Output the (x, y) coordinate of the center of the cell containing the given text.  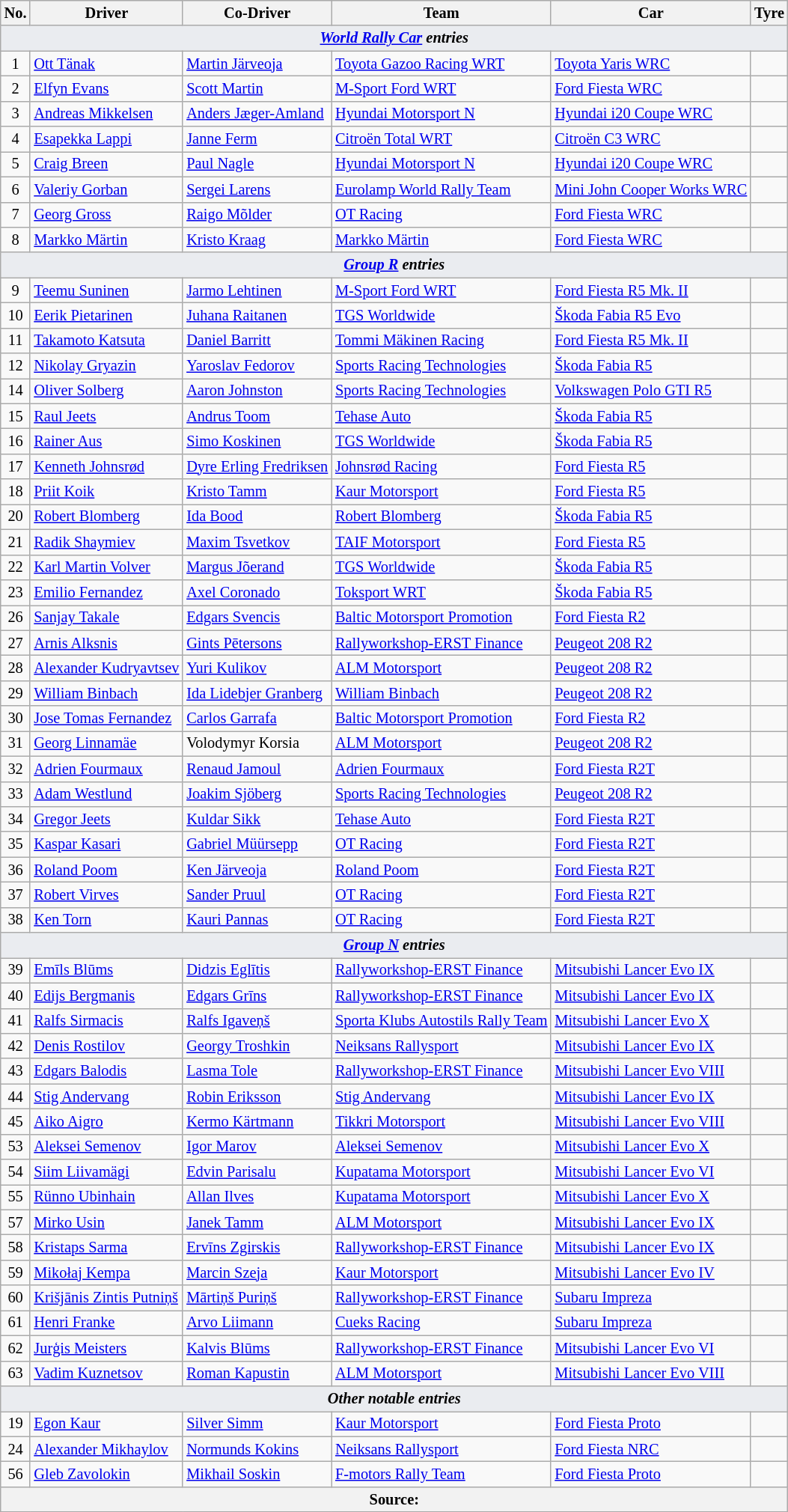
Volkswagen Polo GTI R5 (651, 391)
41 (16, 1021)
33 (16, 794)
TAIF Motorsport (442, 542)
Nikolay Gryazin (106, 366)
Teemu Suninen (106, 290)
Gregor Jeets (106, 819)
Rünno Ubinhain (106, 1197)
61 (16, 1323)
Andreas Mikkelsen (106, 114)
62 (16, 1348)
Kristaps Sarma (106, 1248)
Edgars Grīns (257, 996)
Eurolamp World Rally Team (442, 189)
29 (16, 693)
30 (16, 719)
38 (16, 920)
31 (16, 743)
Janek Tamm (257, 1222)
18 (16, 492)
Alexander Mikhaylov (106, 1449)
Marcin Szeja (257, 1272)
9 (16, 290)
Kermo Kärtmann (257, 1121)
Tommi Mäkinen Racing (442, 341)
28 (16, 668)
Citroën Total WRT (442, 139)
26 (16, 618)
Andrus Toom (257, 416)
Jose Tomas Fernandez (106, 719)
Kristo Kraag (257, 240)
60 (16, 1298)
Oliver Solberg (106, 391)
Scott Martin (257, 88)
Joakim Sjöberg (257, 794)
Ott Tänak (106, 64)
1 (16, 64)
Allan Ilves (257, 1197)
Silver Simm (257, 1424)
Emilio Fernandez (106, 592)
Paul Nagle (257, 164)
44 (16, 1097)
Edijs Bergmanis (106, 996)
55 (16, 1197)
Gleb Zavolokin (106, 1474)
Ford Fiesta NRC (651, 1449)
56 (16, 1474)
Denis Rostilov (106, 1046)
16 (16, 441)
Emīls Blūms (106, 970)
36 (16, 870)
Robert Virves (106, 894)
Ida Bood (257, 516)
12 (16, 366)
5 (16, 164)
Siim Liivamägi (106, 1172)
14 (16, 391)
Toyota Gazoo Racing WRT (442, 64)
34 (16, 819)
Jurģis Meisters (106, 1348)
21 (16, 542)
Craig Breen (106, 164)
10 (16, 315)
Kenneth Johnsrød (106, 466)
22 (16, 567)
Yaroslav Fedorov (257, 366)
17 (16, 466)
15 (16, 416)
3 (16, 114)
Ralfs Igaveņš (257, 1021)
Aaron Johnston (257, 391)
Aiko Aigro (106, 1121)
Gints Pētersons (257, 643)
Ida Lidebjer Granberg (257, 693)
Valeriy Gorban (106, 189)
Henri Franke (106, 1323)
Group N entries (394, 945)
Renaud Jamoul (257, 769)
54 (16, 1172)
Esapekka Lappi (106, 139)
Toyota Yaris WRC (651, 64)
59 (16, 1272)
Ken Torn (106, 920)
6 (16, 189)
Alexander Kudryavtsev (106, 668)
19 (16, 1424)
Volodymyr Korsia (257, 743)
Mirko Usin (106, 1222)
Sanjay Takale (106, 618)
45 (16, 1121)
World Rally Car entries (394, 38)
Vadim Kuznetsov (106, 1374)
Sergei Larens (257, 189)
Tyre (769, 13)
24 (16, 1449)
Car (651, 13)
Priit Koik (106, 492)
Georg Linnamäe (106, 743)
27 (16, 643)
Toksport WRT (442, 592)
Mikhail Soskin (257, 1474)
Normunds Kokins (257, 1449)
Roman Kapustin (257, 1374)
35 (16, 844)
Egon Kaur (106, 1424)
Janne Ferm (257, 139)
4 (16, 139)
Citroën C3 WRC (651, 139)
Ervīns Zgirskis (257, 1248)
40 (16, 996)
23 (16, 592)
Rainer Aus (106, 441)
Lasma Tole (257, 1071)
Robin Eriksson (257, 1097)
63 (16, 1374)
Edvin Parisalu (257, 1172)
Arnis Alksnis (106, 643)
Takamoto Katsuta (106, 341)
39 (16, 970)
Georgy Troshkin (257, 1046)
Ralfs Sirmacis (106, 1021)
Daniel Barritt (257, 341)
F-motors Rally Team (442, 1474)
Group R entries (394, 265)
Elfyn Evans (106, 88)
8 (16, 240)
Jarmo Lehtinen (257, 290)
20 (16, 516)
Simo Koskinen (257, 441)
Sander Pruul (257, 894)
Margus Jõerand (257, 567)
Driver (106, 13)
Mitsubishi Lancer Evo IV (651, 1272)
Eerik Pietarinen (106, 315)
37 (16, 894)
Johnsrød Racing (442, 466)
Kuldar Sikk (257, 819)
Karl Martin Volver (106, 567)
43 (16, 1071)
Other notable entries (394, 1398)
11 (16, 341)
53 (16, 1147)
Dyre Erling Fredriksen (257, 466)
Sporta Klubs Autostils Rally Team (442, 1021)
Co-Driver (257, 13)
Gabriel Müürsepp (257, 844)
Kaspar Kasari (106, 844)
Didzis Eglītis (257, 970)
32 (16, 769)
2 (16, 88)
Mini John Cooper Works WRC (651, 189)
Axel Coronado (257, 592)
Yuri Kulikov (257, 668)
Juhana Raitanen (257, 315)
Mikołaj Kempa (106, 1272)
Maxim Tsvetkov (257, 542)
Radik Shaymiev (106, 542)
Arvo Liimann (257, 1323)
Cueks Racing (442, 1323)
Anders Jæger-Amland (257, 114)
Kauri Pannas (257, 920)
42 (16, 1046)
7 (16, 215)
Krišjānis Zintis Putniņš (106, 1298)
Ken Järveoja (257, 870)
Mārtiņš Puriņš (257, 1298)
57 (16, 1222)
Tikkri Motorsport (442, 1121)
No. (16, 13)
Edgars Balodis (106, 1071)
58 (16, 1248)
Georg Gross (106, 215)
Raul Jeets (106, 416)
Kristo Tamm (257, 492)
Martin Järveoja (257, 64)
Team (442, 13)
Source: (394, 1499)
Raigo Mõlder (257, 215)
Carlos Garrafa (257, 719)
Adam Westlund (106, 794)
Igor Marov (257, 1147)
Kalvis Blūms (257, 1348)
Škoda Fabia R5 Evo (651, 315)
Edgars Svencis (257, 618)
